Output the [x, y] coordinate of the center of the cell containing the given text.  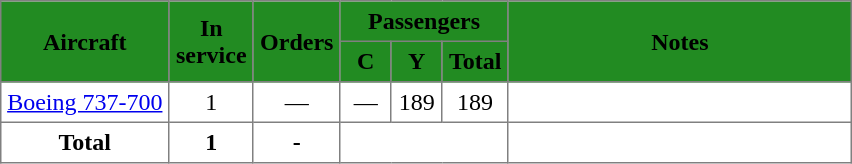
Passengers [424, 21]
C [366, 61]
Aircraft [84, 42]
Boeing 737-700 [84, 102]
In service [211, 42]
Notes [680, 42]
Orders [296, 42]
- [296, 142]
Y [416, 61]
